Locate the cell with the specified text and output its (X, Y) center coordinate. 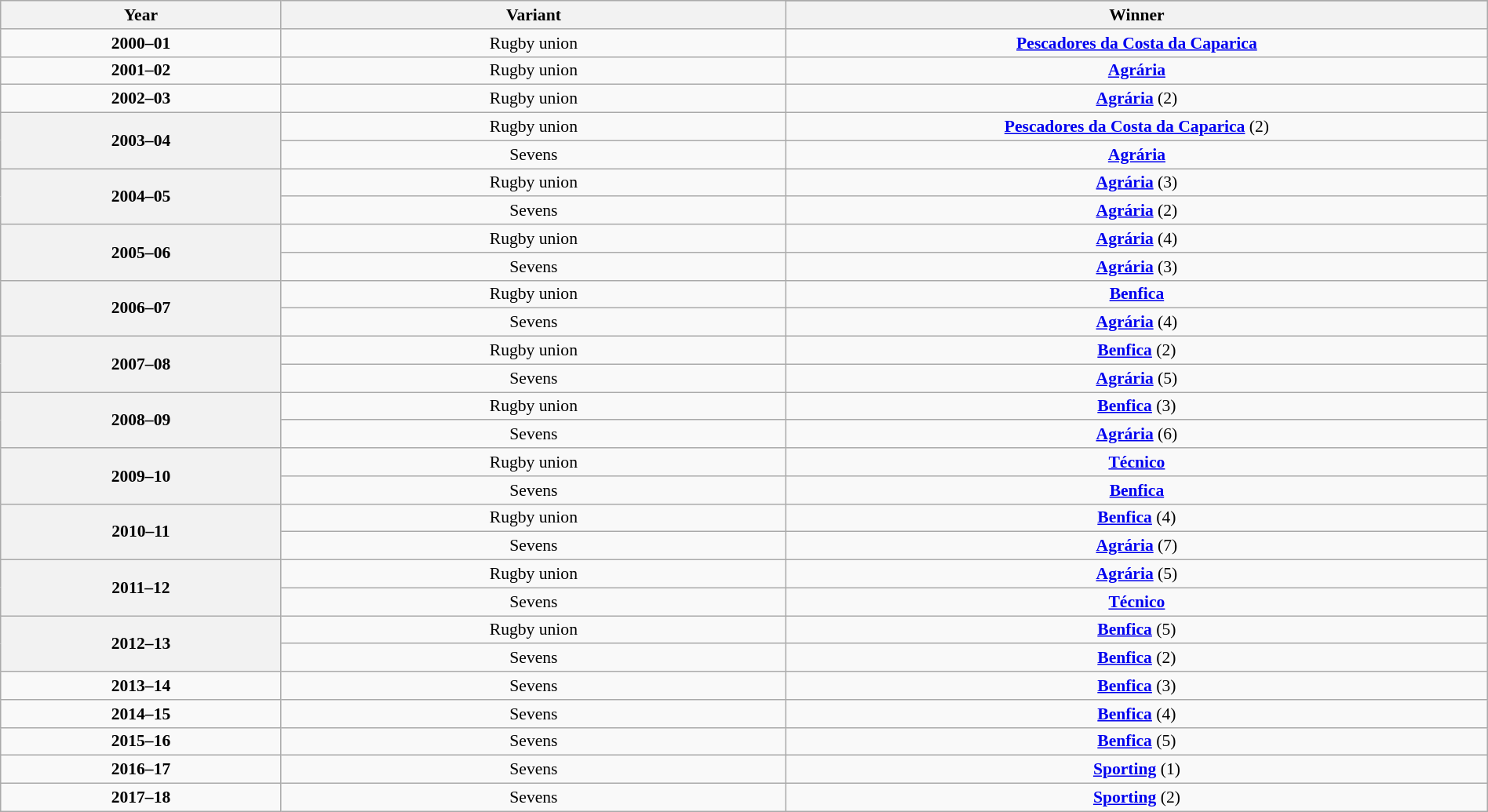
Sporting (1) (1137, 770)
Agrária (6) (1137, 435)
2006–07 (141, 308)
2016–17 (141, 770)
2005–06 (141, 253)
2002–03 (141, 99)
2011–12 (141, 588)
Agrária (7) (1137, 546)
2017–18 (141, 798)
2013–14 (141, 686)
Variant (534, 15)
2012–13 (141, 643)
2009–10 (141, 475)
2008–09 (141, 421)
2004–05 (141, 196)
2014–15 (141, 714)
Pescadores da Costa da Caparica (1137, 43)
2001–02 (141, 71)
Sporting (2) (1137, 798)
2010–11 (141, 532)
2000–01 (141, 43)
2007–08 (141, 364)
Winner (1137, 15)
Pescadores da Costa da Caparica (2) (1137, 127)
Year (141, 15)
2015–16 (141, 741)
2003–04 (141, 141)
